Detect which cell encompasses the target text, then output its [x, y] center coordinate. 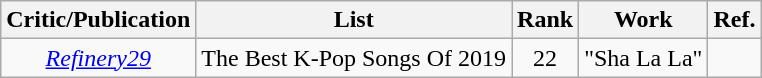
Ref. [734, 20]
"Sha La La" [644, 58]
Refinery29 [98, 58]
List [354, 20]
Rank [546, 20]
The Best K-Pop Songs Of 2019 [354, 58]
Work [644, 20]
22 [546, 58]
Critic/Publication [98, 20]
